Detect which cell encompasses the target text, then output its (X, Y) center coordinate. 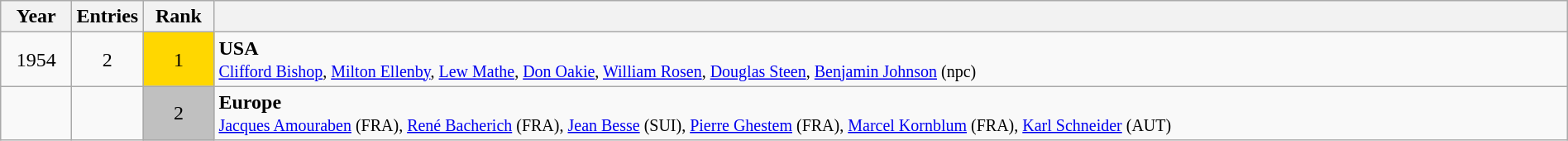
EuropeJacques Amouraben (FRA), René Bacherich (FRA), Jean Besse (SUI), Pierre Ghestem (FRA), Marcel Kornblum (FRA), Karl Schneider (AUT) (891, 113)
USAClifford Bishop, Milton Ellenby, Lew Mathe, Don Oakie, William Rosen, Douglas Steen, Benjamin Johnson (npc) (891, 60)
Entries (108, 17)
Rank (179, 17)
1 (179, 60)
1954 (36, 60)
Year (36, 17)
